Return [X, Y] of the center of cell containing provided text 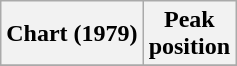
Peakposition [189, 34]
Chart (1979) [72, 34]
